Identify which cell holds the provided text, then report its [X, Y] central coordinate. 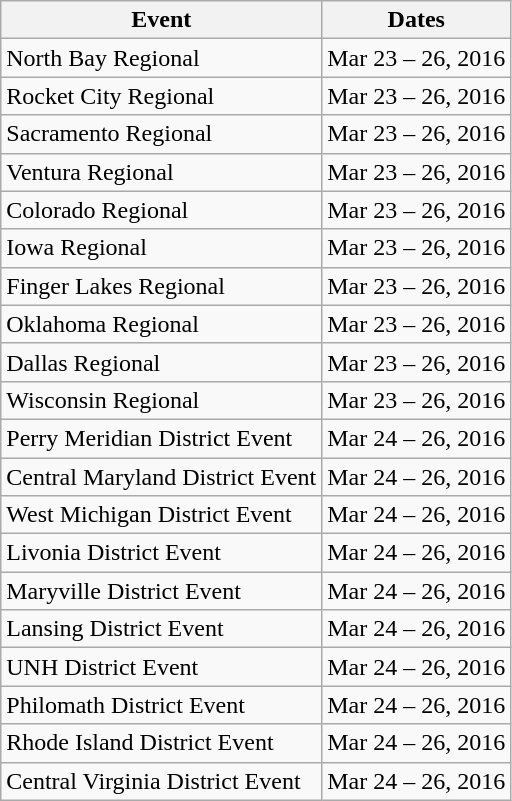
Iowa Regional [162, 248]
Oklahoma Regional [162, 324]
Rocket City Regional [162, 96]
Event [162, 20]
Maryville District Event [162, 591]
Finger Lakes Regional [162, 286]
West Michigan District Event [162, 515]
Philomath District Event [162, 705]
Livonia District Event [162, 553]
Wisconsin Regional [162, 400]
Perry Meridian District Event [162, 438]
Central Virginia District Event [162, 781]
Dates [416, 20]
Colorado Regional [162, 210]
Dallas Regional [162, 362]
North Bay Regional [162, 58]
Ventura Regional [162, 172]
Sacramento Regional [162, 134]
UNH District Event [162, 667]
Central Maryland District Event [162, 477]
Rhode Island District Event [162, 743]
Lansing District Event [162, 629]
